Output the (X, Y) coordinate of the center of the cell containing the given text.  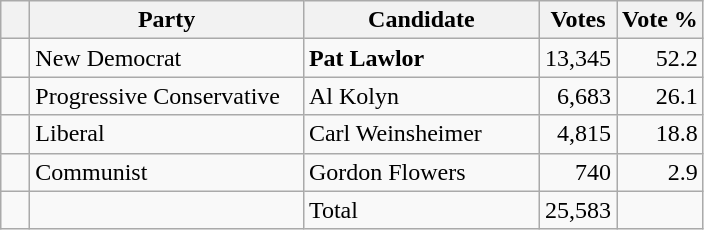
13,345 (578, 58)
4,815 (578, 134)
Progressive Conservative (167, 96)
Vote % (660, 20)
26.1 (660, 96)
Liberal (167, 134)
25,583 (578, 210)
2.9 (660, 172)
18.8 (660, 134)
52.2 (660, 58)
Gordon Flowers (421, 172)
Candidate (421, 20)
Party (167, 20)
Total (421, 210)
Pat Lawlor (421, 58)
6,683 (578, 96)
New Democrat (167, 58)
Communist (167, 172)
Al Kolyn (421, 96)
Votes (578, 20)
740 (578, 172)
Carl Weinsheimer (421, 134)
